Extract the [x, y] coordinate from the center of the cell holding the provided text.  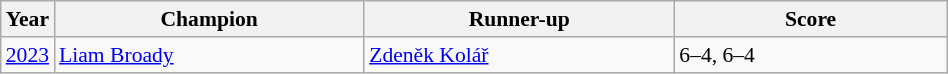
Score [810, 19]
Zdeněk Kolář [519, 55]
Year [28, 19]
2023 [28, 55]
6–4, 6–4 [810, 55]
Liam Broady [209, 55]
Champion [209, 19]
Runner-up [519, 19]
